Extract the [X, Y] coordinate from the center of the cell holding the provided text.  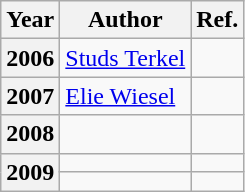
Ref. [218, 20]
2007 [30, 96]
Elie Wiesel [126, 96]
Studs Terkel [126, 58]
2009 [30, 172]
Author [126, 20]
Year [30, 20]
2006 [30, 58]
2008 [30, 134]
